Return the [X, Y] coordinate for the center point of the cell that contains the specified text.  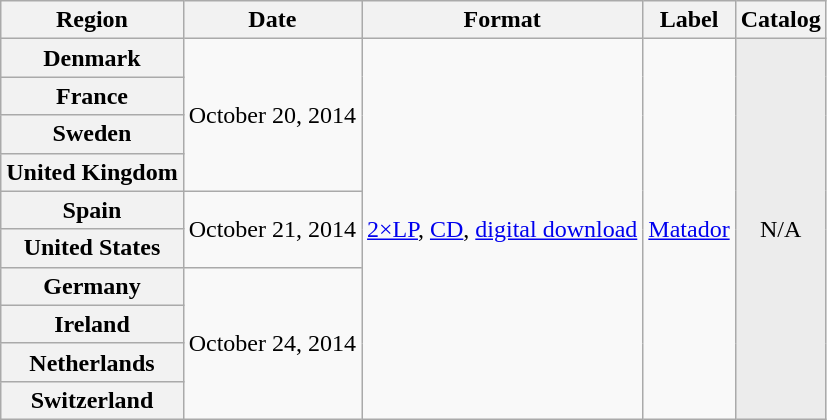
Sweden [92, 134]
Germany [92, 286]
United States [92, 248]
Denmark [92, 58]
Date [272, 20]
Spain [92, 210]
October 21, 2014 [272, 229]
Region [92, 20]
Label [689, 20]
Catalog [780, 20]
Matador [689, 230]
October 24, 2014 [272, 343]
Format [502, 20]
France [92, 96]
October 20, 2014 [272, 115]
2×LP, CD, digital download [502, 230]
N/A [780, 230]
United Kingdom [92, 172]
Switzerland [92, 400]
Netherlands [92, 362]
Ireland [92, 324]
